Return the (X, Y) coordinate for the center point of the cell that contains the specified text.  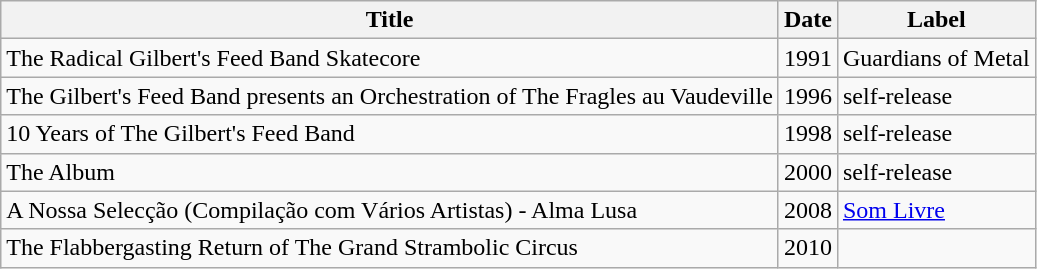
The Radical Gilbert's Feed Band Skatecore (390, 58)
Title (390, 20)
Date (808, 20)
1998 (808, 134)
Som Livre (936, 210)
The Gilbert's Feed Band presents an Orchestration of The Fragles au Vaudeville (390, 96)
2008 (808, 210)
The Album (390, 172)
A Nossa Selecção (Compilação com Vários Artistas) - Alma Lusa (390, 210)
1991 (808, 58)
Label (936, 20)
10 Years of The Gilbert's Feed Band (390, 134)
The Flabbergasting Return of The Grand Strambolic Circus (390, 248)
2000 (808, 172)
1996 (808, 96)
2010 (808, 248)
Guardians of Metal (936, 58)
